Locate the cell with the specified text and output its [X, Y] center coordinate. 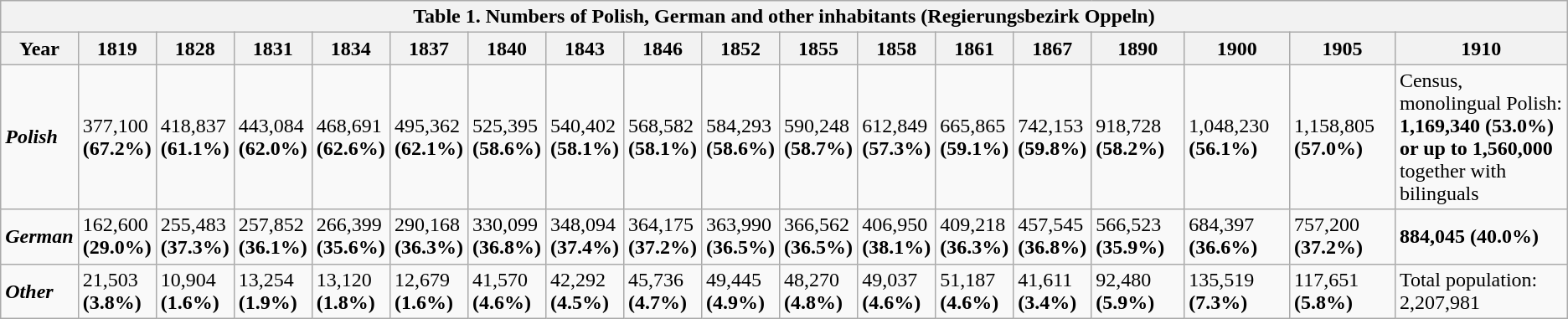
Year [39, 49]
49,037(4.6%) [896, 291]
1852 [740, 49]
1831 [273, 49]
1837 [429, 49]
742,153(59.8%) [1052, 137]
590,248(58.7%) [819, 137]
348,094(37.4%) [585, 236]
266,399(35.6%) [350, 236]
21,503(3.8%) [117, 291]
468,691(62.6%) [350, 137]
135,519(7.3%) [1237, 291]
42,292(4.5%) [585, 291]
443,084(62.0%) [273, 137]
41,570(4.6%) [506, 291]
Total population: 2,207,981 [1481, 291]
1867 [1052, 49]
13,120(1.8%) [350, 291]
457,545(36.8%) [1052, 236]
41,611(3.4%) [1052, 291]
117,651(5.8%) [1343, 291]
Polish [39, 137]
1900 [1237, 49]
48,270(4.8%) [819, 291]
568,582(58.1%) [662, 137]
418,837(61.1%) [194, 137]
10,904(1.6%) [194, 291]
92,480(5.9%) [1137, 291]
366,562(36.5%) [819, 236]
1910 [1481, 49]
757,200 (37.2%) [1343, 236]
884,045 (40.0%) [1481, 236]
Other [39, 291]
255,483(37.3%) [194, 236]
612,849(57.3%) [896, 137]
1840 [506, 49]
1828 [194, 49]
409,218(36.3%) [975, 236]
1819 [117, 49]
162,600(29.0%) [117, 236]
49,445(4.9%) [740, 291]
918,728 (58.2%) [1137, 137]
540,402(58.1%) [585, 137]
406,950(38.1%) [896, 236]
1858 [896, 49]
665,865(59.1%) [975, 137]
1846 [662, 49]
1855 [819, 49]
12,679(1.6%) [429, 291]
13,254(1.9%) [273, 291]
45,736(4.7%) [662, 291]
1,158,805 (57.0%) [1343, 137]
1905 [1343, 49]
684,397 (36.6%) [1237, 236]
257,852(36.1%) [273, 236]
330,099(36.8%) [506, 236]
525,395(58.6%) [506, 137]
363,990(36.5%) [740, 236]
290,168(36.3%) [429, 236]
Census, monolingual Polish: 1,169,340 (53.0%)or up to 1,560,000 together with bilinguals [1481, 137]
584,293(58.6%) [740, 137]
1834 [350, 49]
German [39, 236]
1,048,230 (56.1%) [1237, 137]
1861 [975, 49]
566,523 (35.9%) [1137, 236]
51,187(4.6%) [975, 291]
1890 [1137, 49]
377,100(67.2%) [117, 137]
Table 1. Numbers of Polish, German and other inhabitants (Regierungsbezirk Oppeln) [784, 17]
364,175(37.2%) [662, 236]
1843 [585, 49]
495,362(62.1%) [429, 137]
